Determine the [X, Y] coordinate at the center of the cell enclosing the given text.  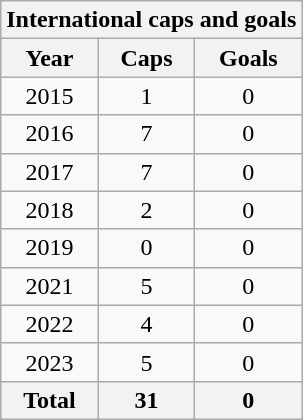
Year [50, 58]
2023 [50, 362]
2017 [50, 172]
2 [146, 210]
2016 [50, 134]
4 [146, 324]
International caps and goals [152, 20]
2015 [50, 96]
2022 [50, 324]
2019 [50, 248]
Total [50, 400]
2018 [50, 210]
Goals [248, 58]
31 [146, 400]
2021 [50, 286]
1 [146, 96]
Caps [146, 58]
